Extract the (x, y) coordinate from the center of the cell holding the provided text.  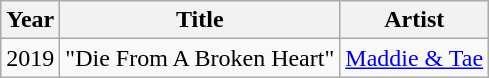
Title (200, 20)
Artist (414, 20)
"Die From A Broken Heart" (200, 58)
2019 (30, 58)
Year (30, 20)
Maddie & Tae (414, 58)
